From the cell containing the given text, extract its center point as (X, Y) coordinate. 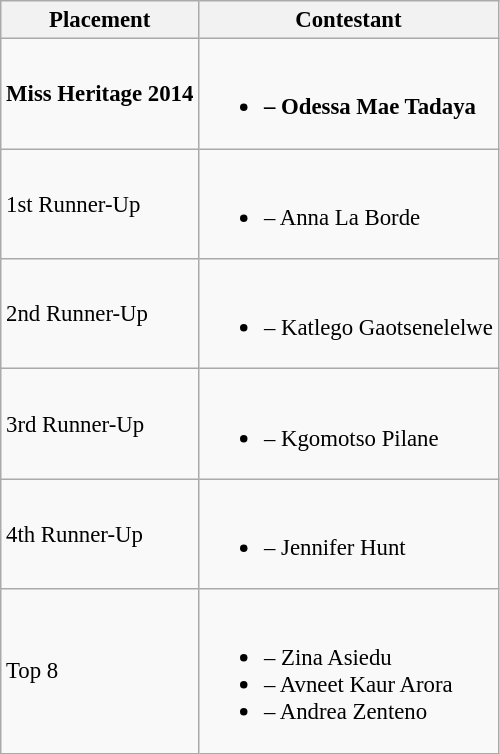
4th Runner-Up (100, 534)
– Odessa Mae Tadaya (349, 94)
Miss Heritage 2014 (100, 94)
– Kgomotso Pilane (349, 424)
Placement (100, 20)
Top 8 (100, 671)
– Zina Asiedu – Avneet Kaur Arora – Andrea Zenteno (349, 671)
1st Runner-Up (100, 204)
3rd Runner-Up (100, 424)
– Jennifer Hunt (349, 534)
– Katlego Gaotsenelelwe (349, 314)
Contestant (349, 20)
– Anna La Borde (349, 204)
2nd Runner-Up (100, 314)
